Output the (x, y) coordinate of the center of the cell containing the given text.  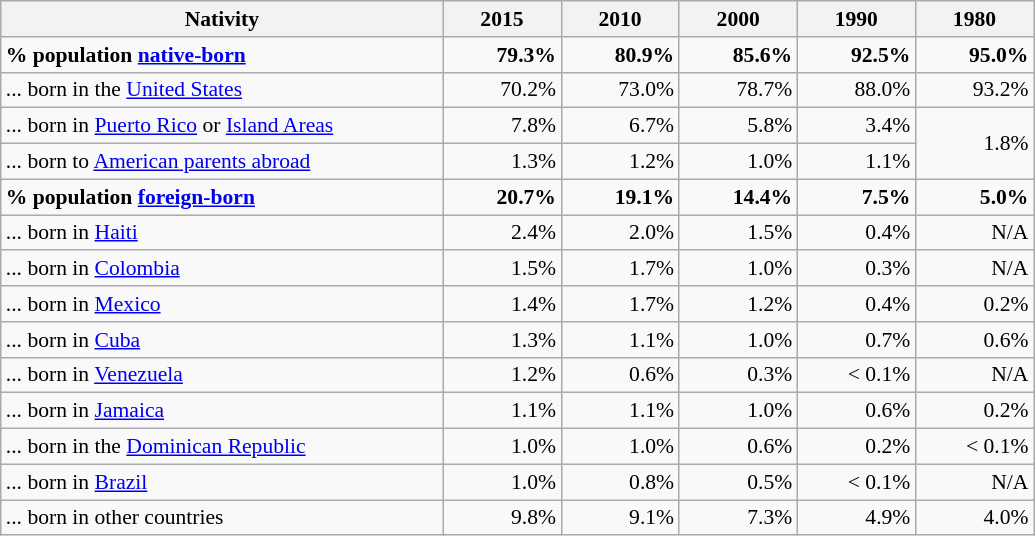
73.0% (620, 90)
... born in Mexico (222, 304)
2.4% (502, 233)
93.2% (974, 90)
14.4% (738, 197)
1980 (974, 19)
88.0% (856, 90)
... born in other countries (222, 518)
% population native-born (222, 55)
0.7% (856, 340)
... born in Cuba (222, 340)
1.8% (974, 144)
9.1% (620, 518)
9.8% (502, 518)
% population foreign-born (222, 197)
2000 (738, 19)
4.9% (856, 518)
7.8% (502, 126)
... born in Venezuela (222, 375)
3.4% (856, 126)
95.0% (974, 55)
20.7% (502, 197)
0.8% (620, 482)
2.0% (620, 233)
85.6% (738, 55)
7.5% (856, 197)
... born in Haiti (222, 233)
5.0% (974, 197)
70.2% (502, 90)
1990 (856, 19)
4.0% (974, 518)
Nativity (222, 19)
80.9% (620, 55)
92.5% (856, 55)
0.5% (738, 482)
2010 (620, 19)
5.8% (738, 126)
... born in Jamaica (222, 411)
6.7% (620, 126)
... born in the United States (222, 90)
... born in Puerto Rico or Island Areas (222, 126)
... born to American parents abroad (222, 162)
... born in Brazil (222, 482)
79.3% (502, 55)
19.1% (620, 197)
... born in Colombia (222, 269)
1.4% (502, 304)
7.3% (738, 518)
... born in the Dominican Republic (222, 447)
78.7% (738, 90)
2015 (502, 19)
